For the text-containing cell, return its midpoint in [X, Y] coordinate format. 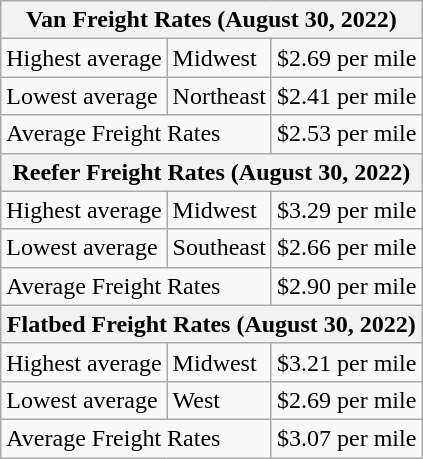
$2.90 per mile [346, 286]
Southeast [219, 248]
Van Freight Rates (August 30, 2022) [212, 20]
$3.07 per mile [346, 438]
$2.41 per mile [346, 96]
$2.66 per mile [346, 248]
Northeast [219, 96]
Flatbed Freight Rates (August 30, 2022) [212, 324]
$3.21 per mile [346, 362]
$3.29 per mile [346, 210]
$2.53 per mile [346, 134]
West [219, 400]
Reefer Freight Rates (August 30, 2022) [212, 172]
